Capture the cell that displays the provided text and extract its [x, y] central coordinate. 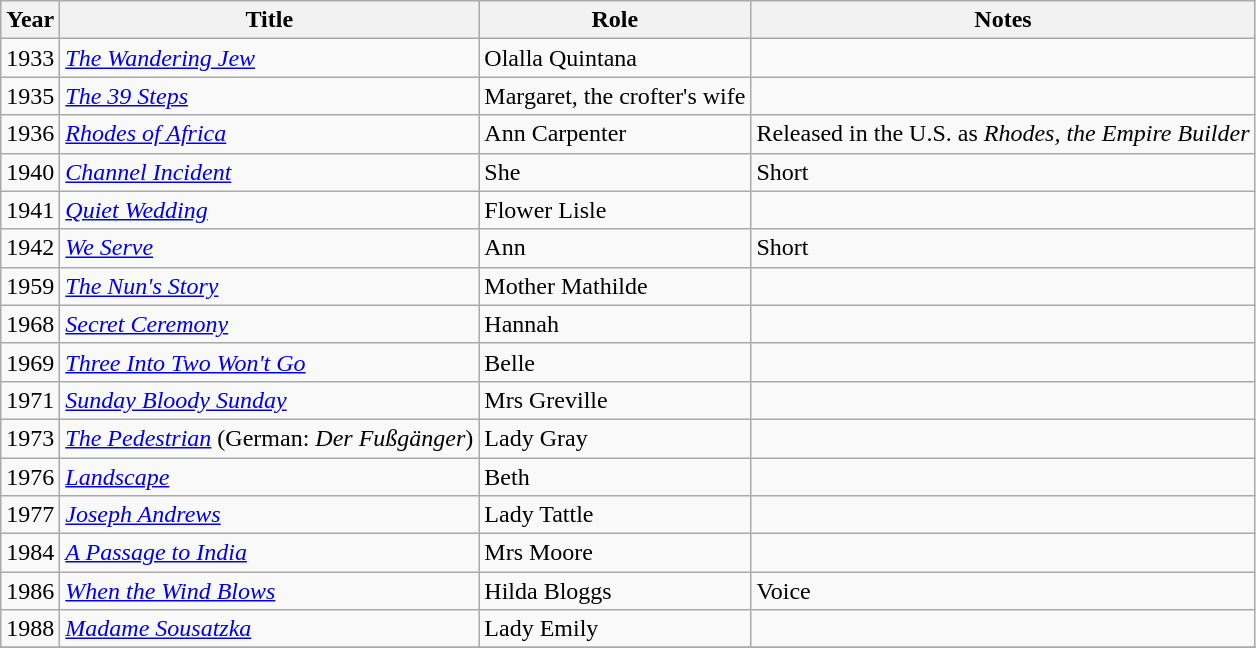
1935 [30, 96]
Notes [1003, 20]
Mother Mathilde [615, 286]
Mrs Greville [615, 400]
The Nun's Story [270, 286]
1942 [30, 248]
The Pedestrian (German: Der Fußgänger) [270, 438]
Hannah [615, 324]
Beth [615, 477]
Quiet Wedding [270, 210]
Rhodes of Africa [270, 134]
1973 [30, 438]
1971 [30, 400]
Channel Incident [270, 172]
Hilda Bloggs [615, 591]
Flower Lisle [615, 210]
Ann Carpenter [615, 134]
Ann [615, 248]
1976 [30, 477]
Margaret, the crofter's wife [615, 96]
Landscape [270, 477]
Voice [1003, 591]
1969 [30, 362]
Year [30, 20]
Sunday Bloody Sunday [270, 400]
1988 [30, 629]
Three Into Two Won't Go [270, 362]
Title [270, 20]
1959 [30, 286]
Released in the U.S. as Rhodes, the Empire Builder [1003, 134]
1986 [30, 591]
Lady Emily [615, 629]
1933 [30, 58]
Lady Gray [615, 438]
Secret Ceremony [270, 324]
1984 [30, 553]
1977 [30, 515]
The 39 Steps [270, 96]
A Passage to India [270, 553]
Role [615, 20]
Olalla Quintana [615, 58]
We Serve [270, 248]
Madame Sousatzka [270, 629]
When the Wind Blows [270, 591]
1940 [30, 172]
She [615, 172]
1968 [30, 324]
1936 [30, 134]
Joseph Andrews [270, 515]
The Wandering Jew [270, 58]
Mrs Moore [615, 553]
1941 [30, 210]
Lady Tattle [615, 515]
Belle [615, 362]
